From the cell containing the given text, extract its center point as (X, Y) coordinate. 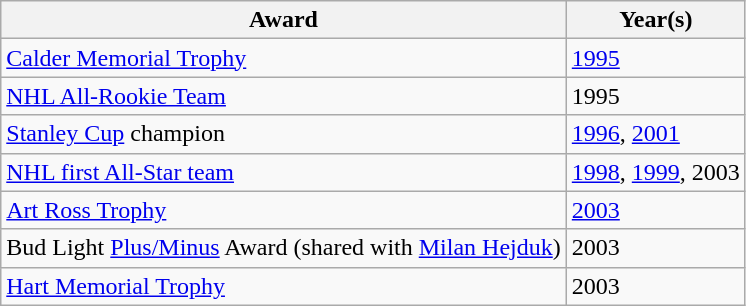
Stanley Cup champion (284, 134)
Calder Memorial Trophy (284, 58)
Year(s) (656, 20)
Hart Memorial Trophy (284, 286)
Art Ross Trophy (284, 210)
1996, 2001 (656, 134)
NHL first All-Star team (284, 172)
Bud Light Plus/Minus Award (shared with Milan Hejduk) (284, 248)
NHL All-Rookie Team (284, 96)
Award (284, 20)
1998, 1999, 2003 (656, 172)
